Determine the (X, Y) coordinate at the center of the cell enclosing the given text.  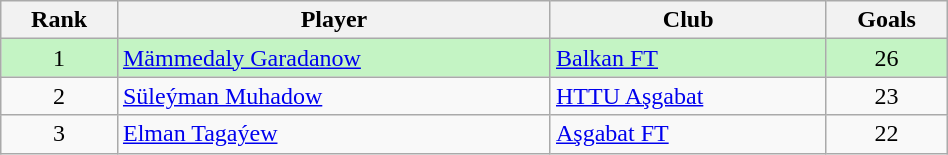
Süleýman Muhadow (334, 96)
1 (60, 58)
Aşgabat FT (688, 134)
22 (886, 134)
26 (886, 58)
2 (60, 96)
Rank (60, 20)
3 (60, 134)
Club (688, 20)
Mämmedaly Garadanow (334, 58)
Goals (886, 20)
23 (886, 96)
Balkan FT (688, 58)
Elman Tagaýew (334, 134)
HTTU Aşgabat (688, 96)
Player (334, 20)
